Extract the (X, Y) coordinate from the center of the cell holding the provided text.  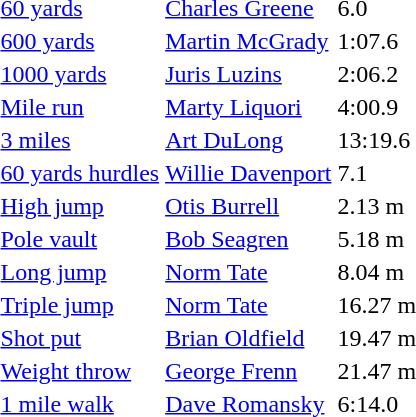
Marty Liquori (248, 107)
Otis Burrell (248, 206)
Willie Davenport (248, 173)
Martin McGrady (248, 41)
Bob Seagren (248, 239)
Brian Oldfield (248, 338)
Art DuLong (248, 140)
Juris Luzins (248, 74)
George Frenn (248, 371)
